Provide the (X, Y) coordinate of the cell's center where the given text is located.  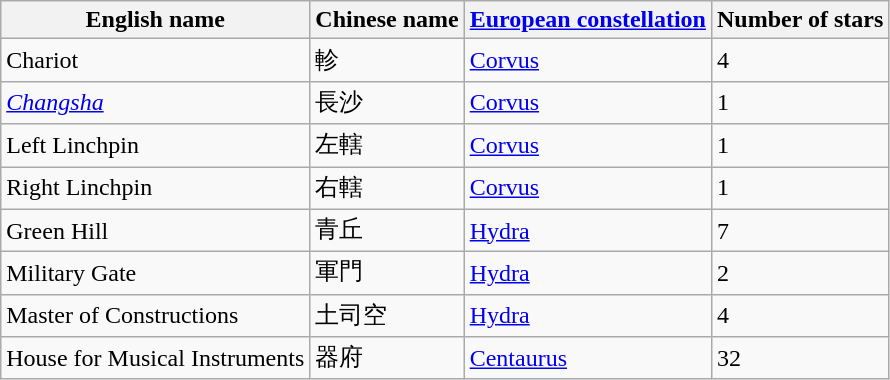
青丘 (387, 230)
Left Linchpin (156, 146)
左轄 (387, 146)
Military Gate (156, 274)
軍門 (387, 274)
Chinese name (387, 20)
土司空 (387, 316)
長沙 (387, 102)
House for Musical Instruments (156, 358)
European constellation (588, 20)
軫 (387, 60)
右轄 (387, 188)
器府 (387, 358)
Centaurus (588, 358)
Chariot (156, 60)
Master of Constructions (156, 316)
Number of stars (800, 20)
Changsha (156, 102)
English name (156, 20)
Right Linchpin (156, 188)
7 (800, 230)
2 (800, 274)
32 (800, 358)
Green Hill (156, 230)
